Scan for the cell matching the given text and deliver its (x, y) coordinate at center. 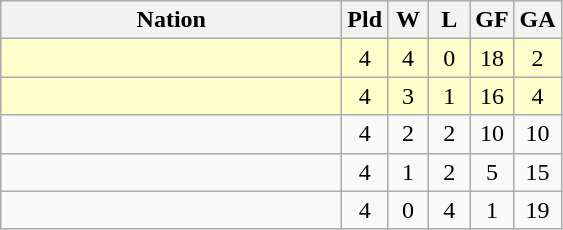
19 (538, 210)
W (408, 20)
18 (492, 58)
16 (492, 96)
GF (492, 20)
L (450, 20)
15 (538, 172)
Nation (172, 20)
3 (408, 96)
5 (492, 172)
GA (538, 20)
Pld (365, 20)
